Search for the cell housing the specified text and yield its [x, y] center coordinate. 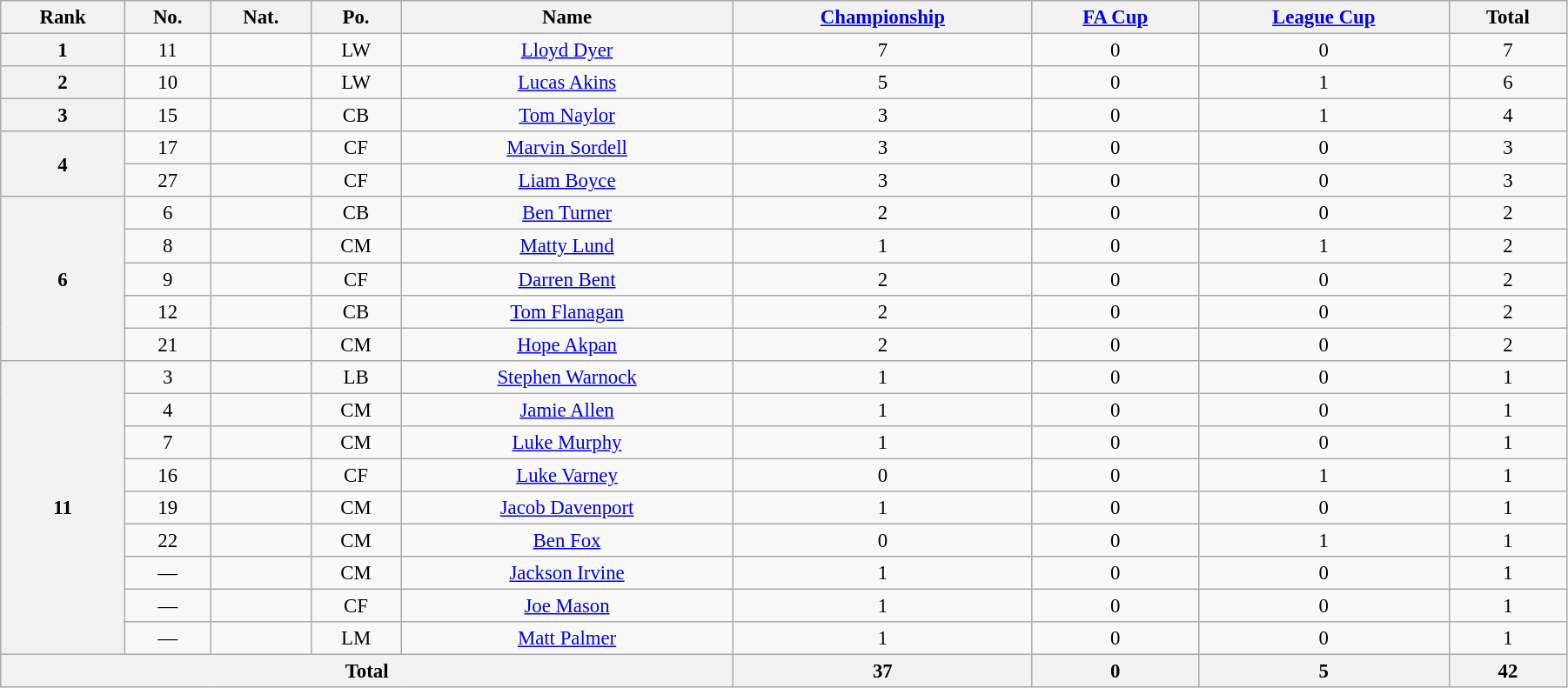
Joe Mason [567, 606]
Liam Boyce [567, 181]
League Cup [1323, 17]
Ben Turner [567, 213]
16 [167, 475]
Matt Palmer [567, 638]
19 [167, 508]
No. [167, 17]
Hope Akpan [567, 344]
Jacob Davenport [567, 508]
42 [1507, 671]
Nat. [261, 17]
Jamie Allen [567, 410]
Po. [357, 17]
Lucas Akins [567, 83]
27 [167, 181]
Tom Flanagan [567, 311]
21 [167, 344]
Jackson Irvine [567, 573]
FA Cup [1116, 17]
10 [167, 83]
Rank [63, 17]
Marvin Sordell [567, 148]
Luke Varney [567, 475]
Championship [883, 17]
Lloyd Dyer [567, 50]
Luke Murphy [567, 443]
Name [567, 17]
15 [167, 116]
LB [357, 377]
17 [167, 148]
Tom Naylor [567, 116]
37 [883, 671]
22 [167, 540]
Ben Fox [567, 540]
LM [357, 638]
9 [167, 279]
Darren Bent [567, 279]
Matty Lund [567, 246]
Stephen Warnock [567, 377]
8 [167, 246]
12 [167, 311]
